Find where the given text appears and provide that cell's center as (x, y) coordinate. 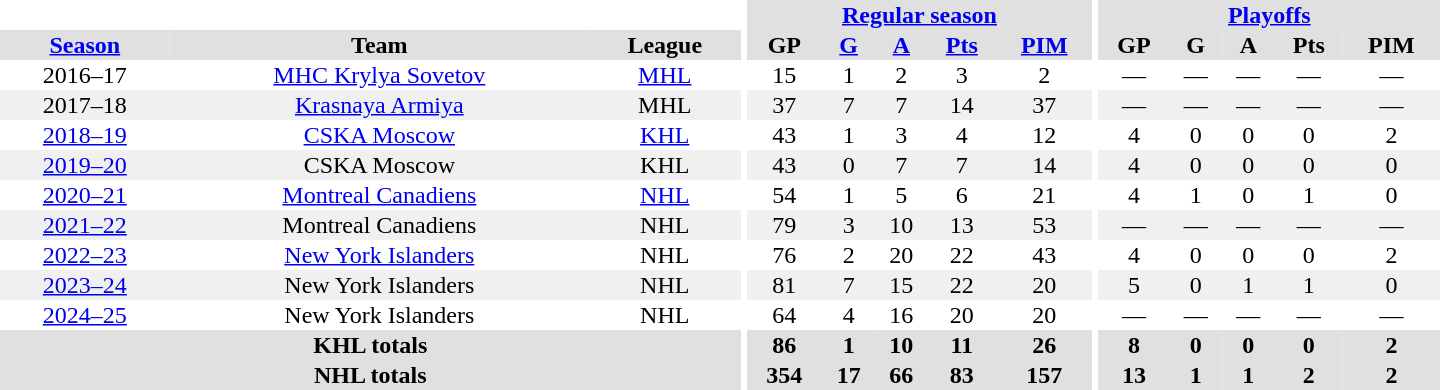
Playoffs (1270, 15)
League (664, 45)
26 (1044, 345)
64 (784, 315)
2024–25 (85, 315)
11 (962, 345)
354 (784, 375)
16 (902, 315)
2016–17 (85, 75)
54 (784, 195)
66 (902, 375)
MHC Krylya Sovetov (380, 75)
79 (784, 225)
6 (962, 195)
12 (1044, 135)
83 (962, 375)
2017–18 (85, 105)
2020–21 (85, 195)
2021–22 (85, 225)
53 (1044, 225)
81 (784, 285)
157 (1044, 375)
86 (784, 345)
Season (85, 45)
2018–19 (85, 135)
76 (784, 255)
2023–24 (85, 285)
Team (380, 45)
Krasnaya Armiya (380, 105)
2022–23 (85, 255)
NHL totals (370, 375)
8 (1134, 345)
2019–20 (85, 165)
KHL totals (370, 345)
Regular season (919, 15)
21 (1044, 195)
17 (848, 375)
